Search for the cell housing the specified text and yield its [X, Y] center coordinate. 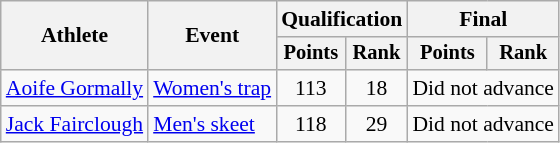
Men's skeet [212, 124]
Final [483, 19]
Aoife Gormally [74, 88]
113 [310, 88]
Event [212, 36]
Qualification [342, 19]
Jack Fairclough [74, 124]
118 [310, 124]
29 [376, 124]
Women's trap [212, 88]
Athlete [74, 36]
18 [376, 88]
